Provide the (x, y) coordinate of the cell's center where the given text is located.  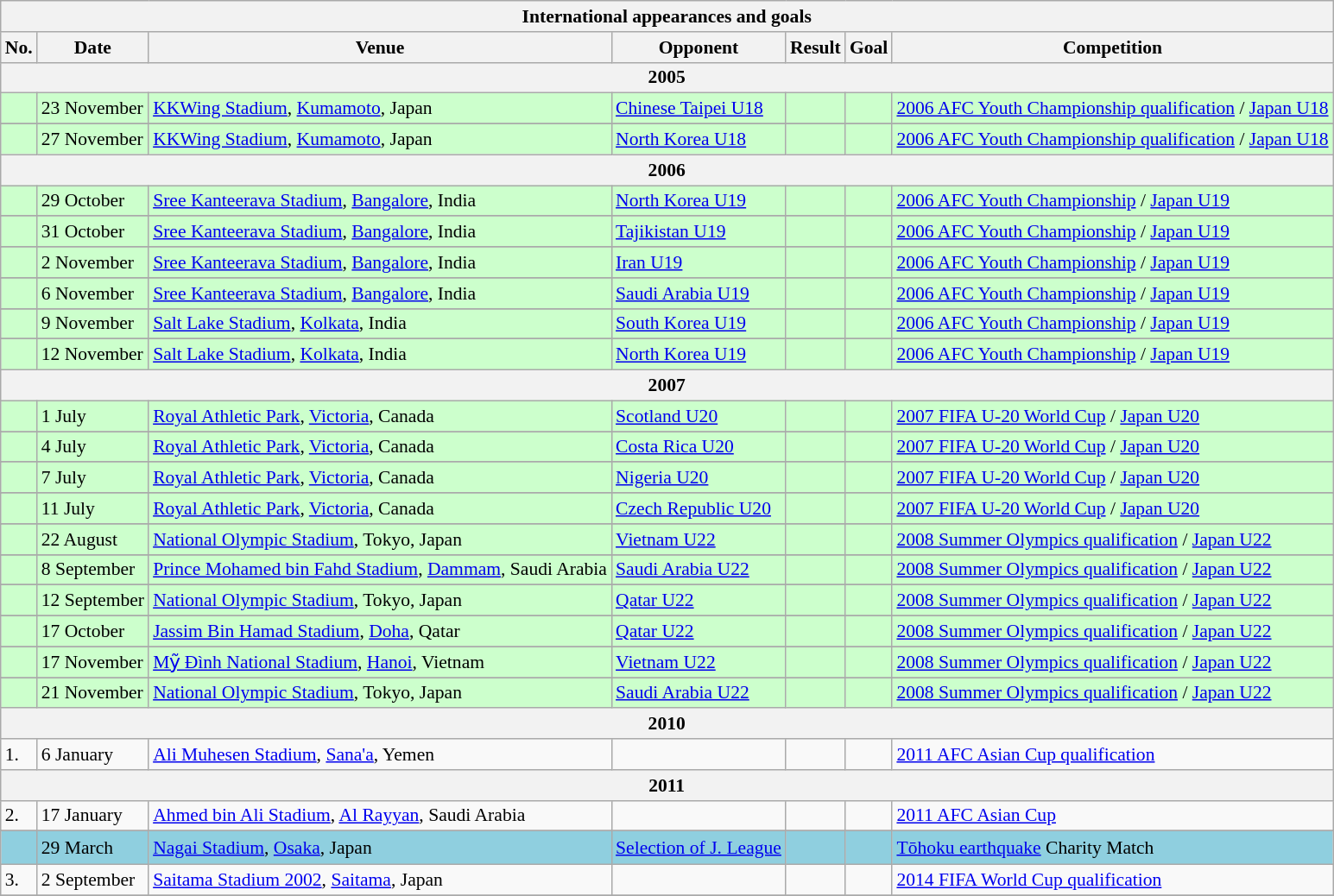
South Korea U19 (699, 324)
8 September (93, 570)
Saudi Arabia U19 (699, 293)
31 October (93, 232)
22 August (93, 539)
Competition (1112, 47)
Ali Muhesen Stadium, Sana'a, Yemen (380, 754)
Prince Mohamed bin Fahd Stadium, Dammam, Saudi Arabia (380, 570)
Chinese Taipei U18 (699, 109)
11 July (93, 508)
6 January (93, 754)
Jassim Bin Hamad Stadium, Doha, Qatar (380, 632)
Selection of J. League (699, 848)
17 November (93, 662)
Czech Republic U20 (699, 508)
Nagai Stadium, Osaka, Japan (380, 848)
Saitama Stadium 2002, Saitama, Japan (380, 880)
2 September (93, 880)
12 September (93, 601)
2 November (93, 262)
2014 FIFA World Cup qualification (1112, 880)
2. (19, 816)
2006 (667, 170)
Ahmed bin Ali Stadium, Al Rayyan, Saudi Arabia (380, 816)
Iran U19 (699, 262)
North Korea U18 (699, 140)
3. (19, 880)
Costa Rica U20 (699, 447)
Nigeria U20 (699, 478)
23 November (93, 109)
4 July (93, 447)
Result (815, 47)
29 March (93, 848)
21 November (93, 693)
Mỹ Đình National Stadium, Hanoi, Vietnam (380, 662)
Tōhoku earthquake Charity Match (1112, 848)
2011 AFC Asian Cup (1112, 816)
9 November (93, 324)
Date (93, 47)
2007 (667, 386)
17 January (93, 816)
2005 (667, 78)
Opponent (699, 47)
2010 (667, 724)
2011 (667, 786)
2011 AFC Asian Cup qualification (1112, 754)
1 July (93, 416)
No. (19, 47)
Venue (380, 47)
International appearances and goals (667, 16)
17 October (93, 632)
27 November (93, 140)
29 October (93, 201)
Tajikistan U19 (699, 232)
Scotland U20 (699, 416)
1. (19, 754)
12 November (93, 355)
Goal (869, 47)
6 November (93, 293)
7 July (93, 478)
